Find where the given text appears and provide that cell's center as (X, Y) coordinate. 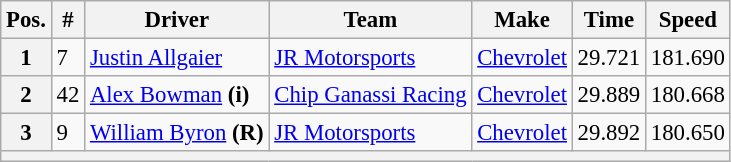
180.650 (688, 133)
3 (26, 133)
Justin Allgaier (177, 58)
29.721 (608, 58)
Speed (688, 20)
180.668 (688, 95)
Driver (177, 20)
2 (26, 95)
42 (68, 95)
181.690 (688, 58)
Chip Ganassi Racing (370, 95)
William Byron (R) (177, 133)
Time (608, 20)
1 (26, 58)
# (68, 20)
Team (370, 20)
Pos. (26, 20)
9 (68, 133)
7 (68, 58)
Alex Bowman (i) (177, 95)
29.892 (608, 133)
29.889 (608, 95)
Make (522, 20)
